Find where the given text appears and provide that cell's center as [X, Y] coordinate. 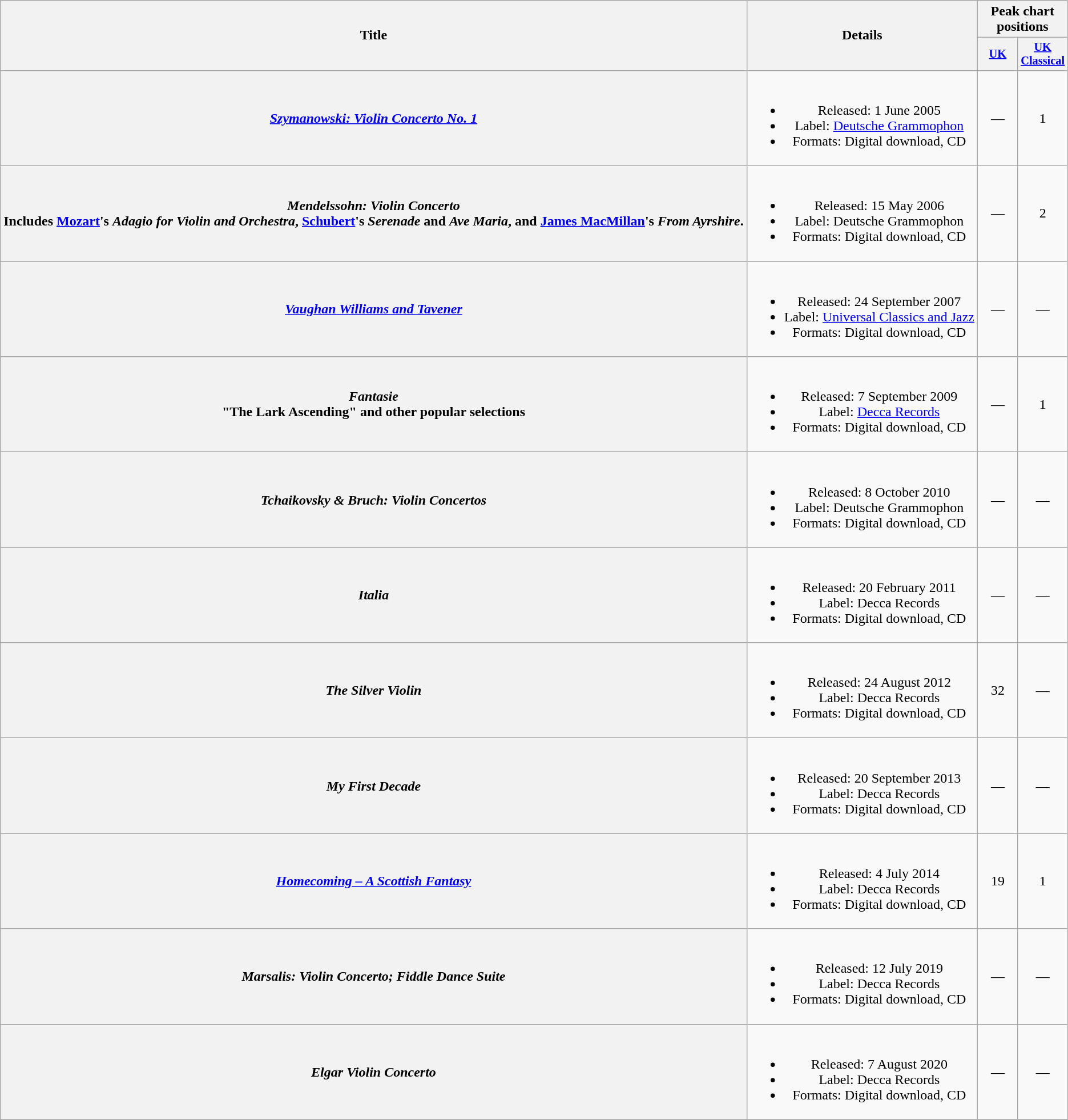
Released: 8 October 2010Label: Deutsche GrammophonFormats: Digital download, CD [862, 500]
Released: 24 August 2012Label: Decca RecordsFormats: Digital download, CD [862, 691]
Szymanowski: Violin Concerto No. 1 [373, 118]
Marsalis: Violin Concerto; Fiddle Dance Suite [373, 976]
Released: 4 July 2014Label: Decca RecordsFormats: Digital download, CD [862, 881]
Released: 20 February 2011Label: Decca RecordsFormats: Digital download, CD [862, 595]
Tchaikovsky & Bruch: Violin Concertos [373, 500]
2 [1042, 213]
UK [998, 54]
32 [998, 691]
Released: 20 September 2013Label: Decca RecordsFormats: Digital download, CD [862, 785]
Italia [373, 595]
Released: 7 September 2009Label: Decca RecordsFormats: Digital download, CD [862, 404]
Released: 7 August 2020Label: Decca RecordsFormats: Digital download, CD [862, 1072]
Released: 1 June 2005Label: Deutsche GrammophonFormats: Digital download, CD [862, 118]
Peak chart positions [1022, 19]
Homecoming – A Scottish Fantasy [373, 881]
Elgar Violin Concerto [373, 1072]
19 [998, 881]
Released: 15 May 2006Label: Deutsche GrammophonFormats: Digital download, CD [862, 213]
Vaughan Williams and Tavener [373, 309]
UK Classical [1042, 54]
Released: 24 September 2007Label: Universal Classics and JazzFormats: Digital download, CD [862, 309]
Fantasie"The Lark Ascending" and other popular selections [373, 404]
Title [373, 35]
My First Decade [373, 785]
Released: 12 July 2019 Label: Decca RecordsFormats: Digital download, CD [862, 976]
The Silver Violin [373, 691]
Details [862, 35]
